For the text-containing cell, return its midpoint in (X, Y) coordinate format. 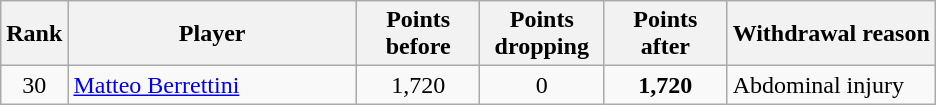
Points after (666, 34)
Matteo Berrettini (212, 85)
Points before (418, 34)
Player (212, 34)
0 (542, 85)
Abdominal injury (831, 85)
30 (34, 85)
Rank (34, 34)
Withdrawal reason (831, 34)
Points dropping (542, 34)
